For the text-containing cell, return its midpoint in (x, y) coordinate format. 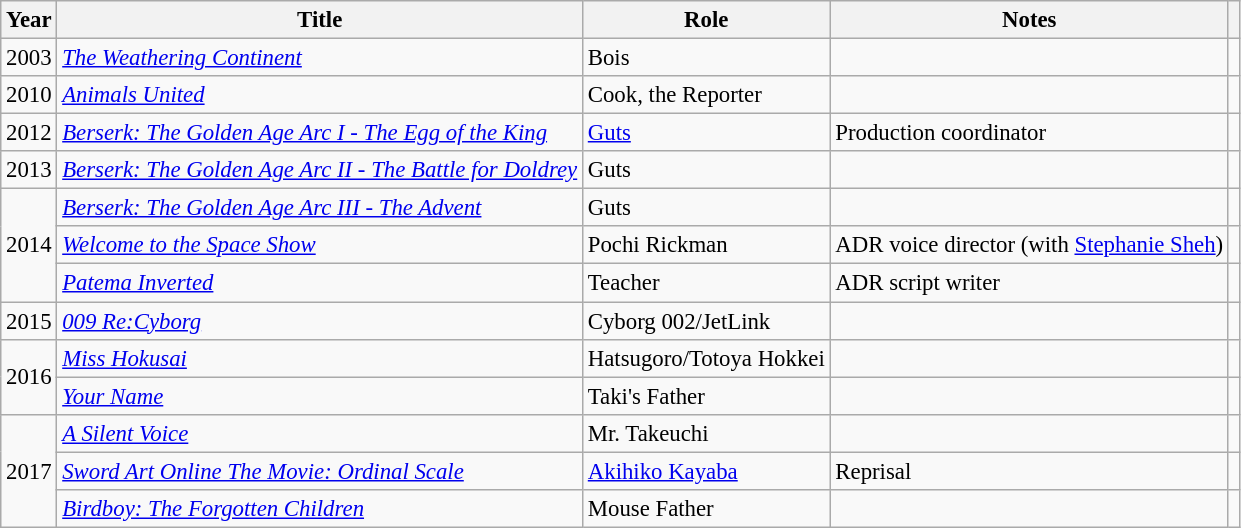
Akihiko Kayaba (706, 471)
Birdboy: The Forgotten Children (320, 509)
2003 (29, 58)
A Silent Voice (320, 433)
2016 (29, 376)
2010 (29, 95)
Sword Art Online The Movie: Ordinal Scale (320, 471)
Role (706, 20)
Berserk: The Golden Age Arc I - The Egg of the King (320, 133)
ADR voice director (with Stephanie Sheh) (1029, 245)
Pochi Rickman (706, 245)
Title (320, 20)
2014 (29, 246)
Notes (1029, 20)
Cook, the Reporter (706, 95)
Year (29, 20)
009 Re:Cyborg (320, 321)
Patema Inverted (320, 283)
Taki's Father (706, 396)
Berserk: The Golden Age Arc III - The Advent (320, 208)
Miss Hokusai (320, 358)
Mr. Takeuchi (706, 433)
Hatsugoro/Totoya Hokkei (706, 358)
2015 (29, 321)
2017 (29, 470)
Production coordinator (1029, 133)
2012 (29, 133)
Cyborg 002/JetLink (706, 321)
Mouse Father (706, 509)
Reprisal (1029, 471)
Your Name (320, 396)
Teacher (706, 283)
ADR script writer (1029, 283)
Animals United (320, 95)
2013 (29, 170)
Berserk: The Golden Age Arc II - The Battle for Doldrey (320, 170)
Welcome to the Space Show (320, 245)
Bois (706, 58)
The Weathering Continent (320, 58)
